From the cell containing the given text, extract its center point as (x, y) coordinate. 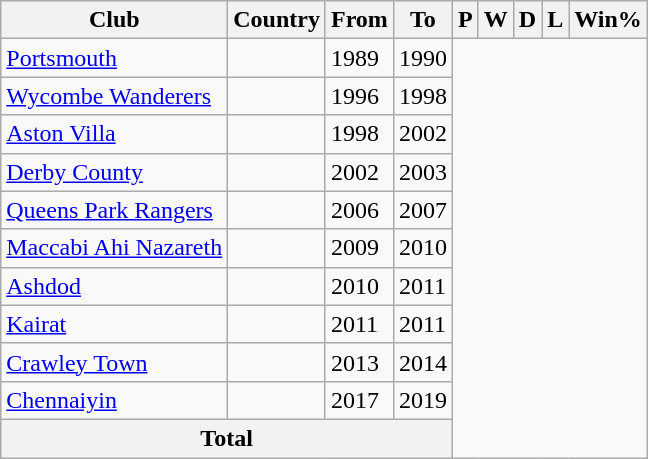
Chennaiyin (114, 400)
Kairat (114, 324)
2007 (422, 210)
Crawley Town (114, 362)
Derby County (114, 172)
To (422, 20)
1989 (359, 58)
Club (114, 20)
L (556, 20)
2014 (422, 362)
Wycombe Wanderers (114, 96)
W (496, 20)
Maccabi Ahi Nazareth (114, 248)
2017 (359, 400)
Aston Villa (114, 134)
2003 (422, 172)
2013 (359, 362)
2009 (359, 248)
From (359, 20)
Total (227, 438)
2019 (422, 400)
Country (277, 20)
P (465, 20)
Win% (608, 20)
1996 (359, 96)
Ashdod (114, 286)
1990 (422, 58)
Portsmouth (114, 58)
2006 (359, 210)
D (527, 20)
Queens Park Rangers (114, 210)
